From the cell containing the given text, extract its center point as [x, y] coordinate. 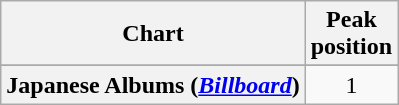
Chart [153, 34]
Peakposition [351, 34]
1 [351, 85]
Japanese Albums (Billboard) [153, 85]
